Find where the given text appears and provide that cell's center as [X, Y] coordinate. 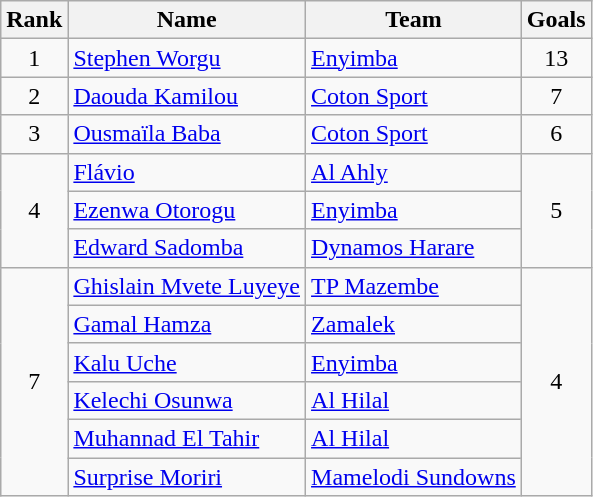
Zamalek [414, 324]
Gamal Hamza [187, 324]
3 [34, 134]
Al Ahly [414, 172]
TP Mazembe [414, 286]
Daouda Kamilou [187, 96]
2 [34, 96]
5 [556, 210]
Ousmaïla Baba [187, 134]
Muhannad El Tahir [187, 438]
1 [34, 58]
Ezenwa Otorogu [187, 210]
Edward Sadomba [187, 248]
Kalu Uche [187, 362]
Team [414, 20]
Flávio [187, 172]
Dynamos Harare [414, 248]
Ghislain Mvete Luyeye [187, 286]
Rank [34, 20]
Mamelodi Sundowns [414, 477]
Name [187, 20]
6 [556, 134]
Goals [556, 20]
Kelechi Osunwa [187, 400]
Surprise Moriri [187, 477]
13 [556, 58]
Stephen Worgu [187, 58]
